From the cell containing the given text, extract its center point as [X, Y] coordinate. 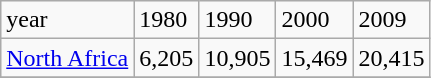
2000 [314, 20]
North Africa [68, 58]
20,415 [392, 58]
year [68, 20]
10,905 [238, 58]
15,469 [314, 58]
1980 [166, 20]
2009 [392, 20]
1990 [238, 20]
6,205 [166, 58]
